Output the [X, Y] coordinate of the center of the cell containing the given text.  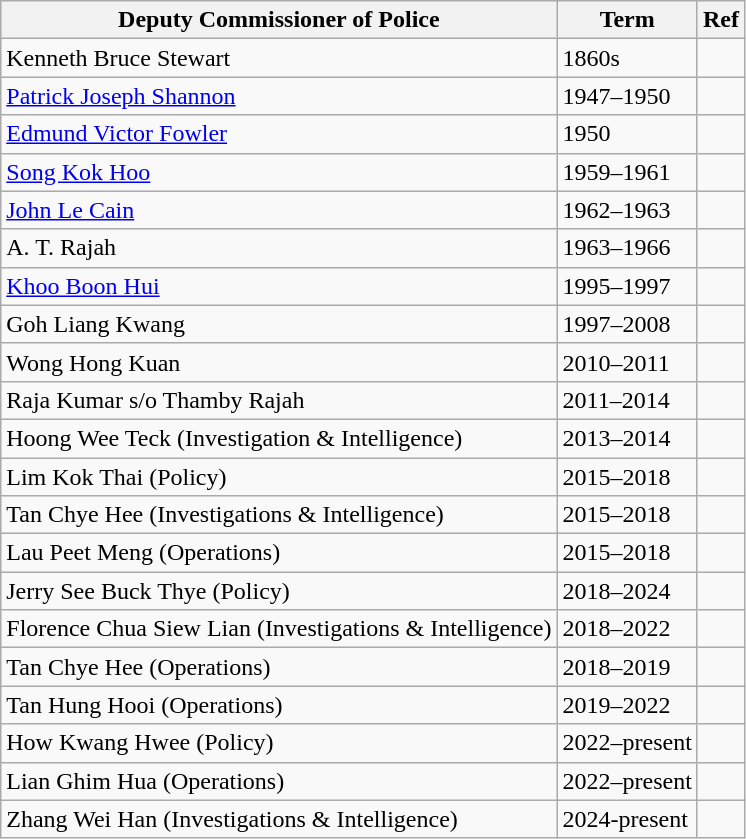
Song Kok Hoo [279, 172]
1962–1963 [627, 210]
1860s [627, 58]
John Le Cain [279, 210]
2011–2014 [627, 400]
Wong Hong Kuan [279, 362]
1995–1997 [627, 286]
2018–2024 [627, 591]
2010–2011 [627, 362]
Kenneth Bruce Stewart [279, 58]
Patrick Joseph Shannon [279, 96]
Edmund Victor Fowler [279, 134]
Term [627, 20]
2024-present [627, 819]
Jerry See Buck Thye (Policy) [279, 591]
Hoong Wee Teck (Investigation & Intelligence) [279, 438]
Lim Kok Thai (Policy) [279, 477]
Tan Hung Hooi (Operations) [279, 705]
Khoo Boon Hui [279, 286]
Raja Kumar s/o Thamby Rajah [279, 400]
2013–2014 [627, 438]
Tan Chye Hee (Investigations & Intelligence) [279, 515]
Lian Ghim Hua (Operations) [279, 781]
Ref [720, 20]
Lau Peet Meng (Operations) [279, 553]
Tan Chye Hee (Operations) [279, 667]
2018–2019 [627, 667]
Zhang Wei Han (Investigations & Intelligence) [279, 819]
Goh Liang Kwang [279, 324]
1963–1966 [627, 248]
1950 [627, 134]
A. T. Rajah [279, 248]
1947–1950 [627, 96]
1959–1961 [627, 172]
1997–2008 [627, 324]
2018–2022 [627, 629]
Deputy Commissioner of Police [279, 20]
How Kwang Hwee (Policy) [279, 743]
2019–2022 [627, 705]
Florence Chua Siew Lian (Investigations & Intelligence) [279, 629]
